Pinpoint the cell where the given text exists, returning its [x, y] midpoint coordinate. 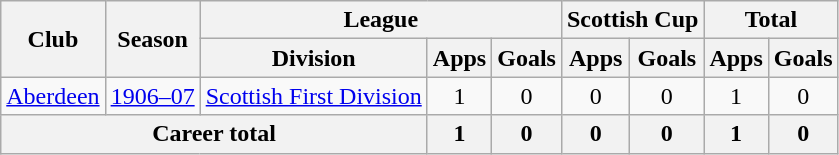
Aberdeen [53, 96]
Season [152, 39]
1906–07 [152, 96]
Scottish Cup [632, 20]
Club [53, 39]
Division [314, 58]
Scottish First Division [314, 96]
Total [771, 20]
League [380, 20]
Career total [214, 134]
